Provide the [X, Y] coordinate of the cell's center where the given text is located.  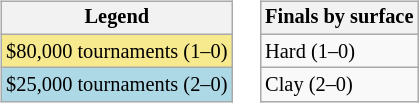
Clay (2–0) [339, 85]
$25,000 tournaments (2–0) [116, 85]
$80,000 tournaments (1–0) [116, 51]
Finals by surface [339, 18]
Legend [116, 18]
Hard (1–0) [339, 51]
